Output the [x, y] coordinate of the center of the cell containing the given text.  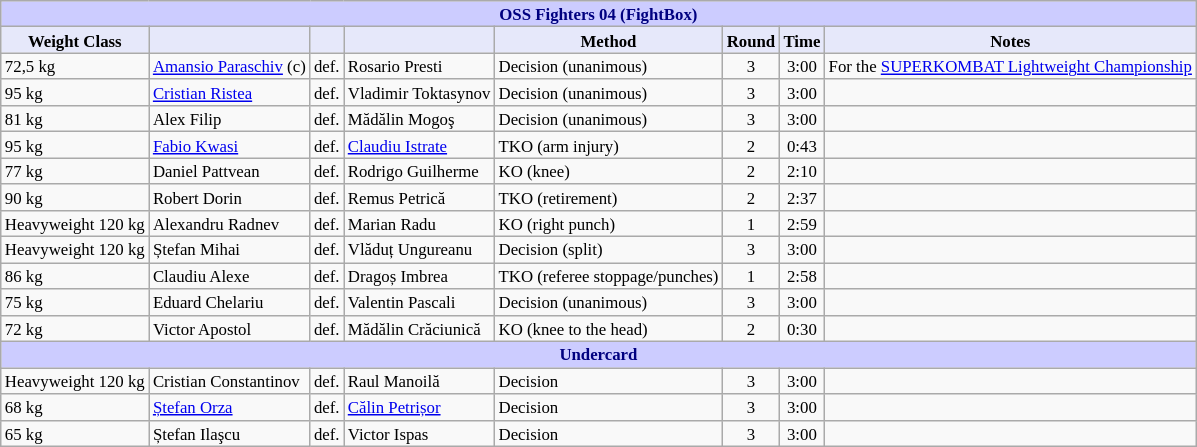
Mădălin Mogoş [420, 119]
Claudiu Istrate [420, 145]
Notes [1010, 40]
Undercard [598, 355]
Valentin Pascali [420, 302]
0:43 [802, 145]
72,5 kg [75, 66]
65 kg [75, 433]
Ștefan Orza [230, 407]
2:10 [802, 171]
86 kg [75, 276]
75 kg [75, 302]
Ștefan Mihai [230, 250]
Claudiu Alexe [230, 276]
Method [608, 40]
Daniel Pattvean [230, 171]
2:37 [802, 197]
72 kg [75, 328]
Remus Petrică [420, 197]
Time [802, 40]
77 kg [75, 171]
TKO (referee stoppage/punches) [608, 276]
2:59 [802, 224]
Decision (split) [608, 250]
Fabio Kwasi [230, 145]
OSS Fighters 04 (FightBox) [598, 14]
Amansio Paraschiv (c) [230, 66]
Cristian Constantinov [230, 381]
Mădălin Crăciunică [420, 328]
TKO (retirement) [608, 197]
0:30 [802, 328]
Victor Ispas [420, 433]
KO (right punch) [608, 224]
Dragoș Imbrea [420, 276]
Weight Class [75, 40]
Vladimir Toktasynov [420, 93]
Alexandru Radnev [230, 224]
Călin Petrișor [420, 407]
Eduard Chelariu [230, 302]
Cristian Ristea [230, 93]
68 kg [75, 407]
Ștefan Ilaşcu [230, 433]
81 kg [75, 119]
Rosario Presti [420, 66]
Rodrigo Guilherme [420, 171]
Alex Filip [230, 119]
2:58 [802, 276]
Round [752, 40]
TKO (arm injury) [608, 145]
Robert Dorin [230, 197]
For the SUPERKOMBAT Lightweight Championship [1010, 66]
Vlăduț Ungureanu [420, 250]
Marian Radu [420, 224]
KO (knee to the head) [608, 328]
Victor Apostol [230, 328]
90 kg [75, 197]
KO (knee) [608, 171]
Raul Manoilă [420, 381]
